Provide the [X, Y] coordinate of the cell's center where the given text is located.  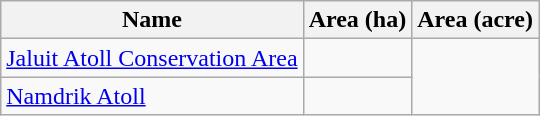
Name [152, 20]
Namdrik Atoll [152, 96]
Jaluit Atoll Conservation Area [152, 58]
Area (acre) [476, 20]
Area (ha) [358, 20]
